Scan for the cell matching the given text and deliver its [X, Y] coordinate at center. 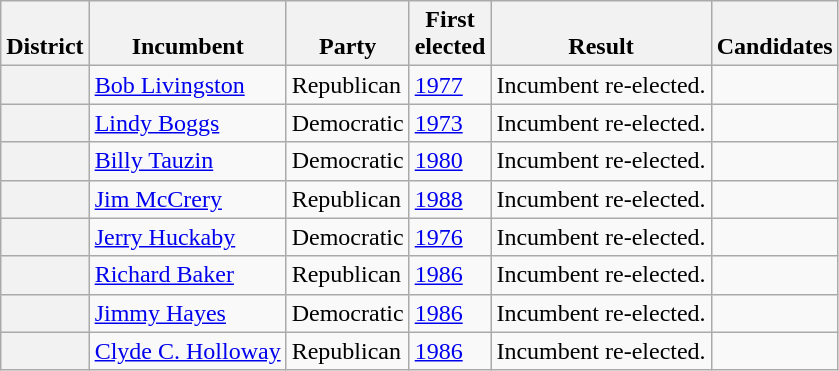
1977 [450, 85]
Jerry Huckaby [188, 237]
Lindy Boggs [188, 123]
Billy Tauzin [188, 161]
Richard Baker [188, 275]
Result [601, 34]
1988 [450, 199]
Firstelected [450, 34]
1976 [450, 237]
Jimmy Hayes [188, 313]
Clyde C. Holloway [188, 351]
Incumbent [188, 34]
1973 [450, 123]
1980 [450, 161]
District [45, 34]
Candidates [774, 34]
Jim McCrery [188, 199]
Party [348, 34]
Bob Livingston [188, 85]
